Determine the (x, y) coordinate at the center of the cell enclosing the given text.  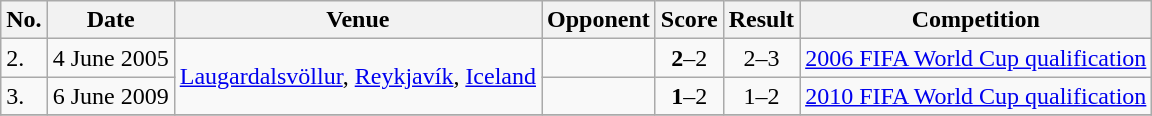
4 June 2005 (110, 58)
No. (24, 20)
Competition (976, 20)
2. (24, 58)
Opponent (599, 20)
6 June 2009 (110, 96)
Laugardalsvöllur, Reykjavík, Iceland (358, 77)
2–3 (761, 58)
Venue (358, 20)
Score (689, 20)
3. (24, 96)
Result (761, 20)
Date (110, 20)
2–2 (689, 58)
2006 FIFA World Cup qualification (976, 58)
2010 FIFA World Cup qualification (976, 96)
